Return the [X, Y] coordinate for the center point of the cell that contains the specified text.  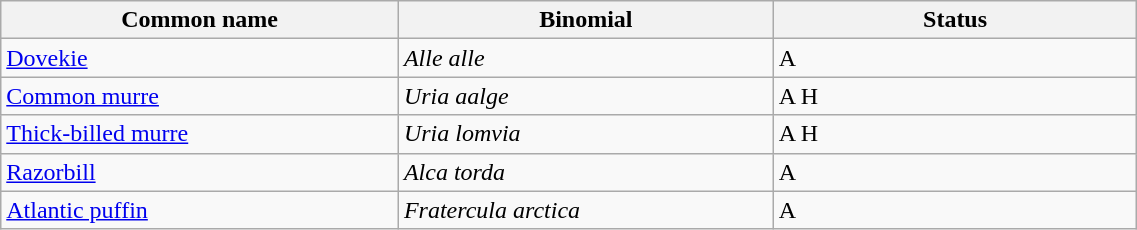
Dovekie [200, 58]
Thick-billed murre [200, 134]
Binomial [586, 20]
Uria lomvia [586, 134]
Razorbill [200, 172]
Atlantic puffin [200, 210]
Fratercula arctica [586, 210]
Alle alle [586, 58]
Common name [200, 20]
Uria aalge [586, 96]
Alca torda [586, 172]
Status [955, 20]
Common murre [200, 96]
